Return the (x, y) coordinate for the center point of the cell that contains the specified text.  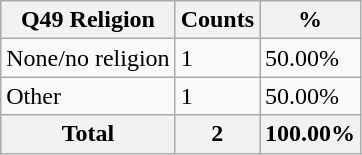
100.00% (310, 134)
Total (88, 134)
Counts (217, 20)
Q49 Religion (88, 20)
Other (88, 96)
None/no religion (88, 58)
2 (217, 134)
% (310, 20)
